Locate the cell with the specified text and output its [X, Y] center coordinate. 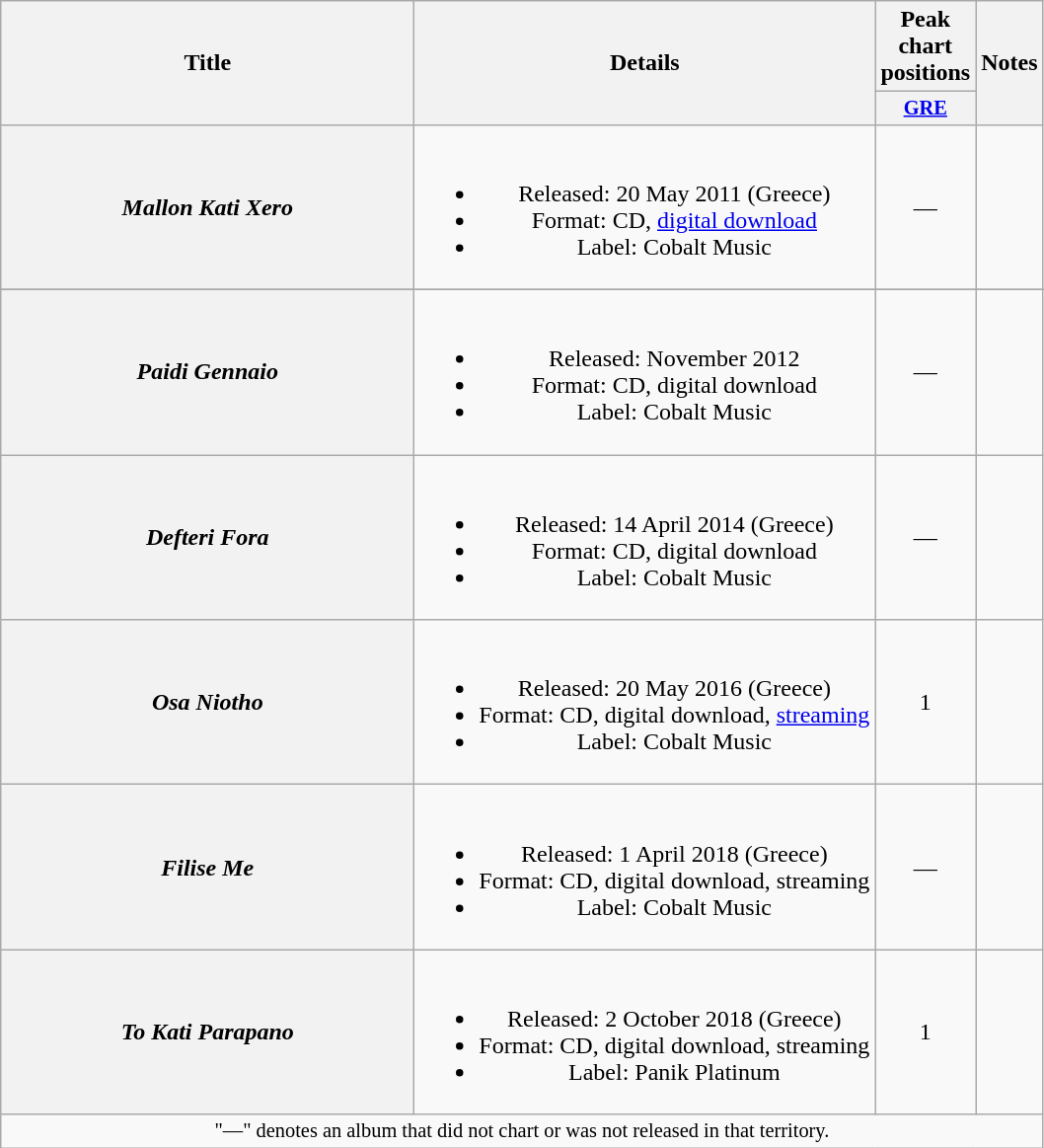
Peak chart positions [926, 46]
To Kati Parapano [207, 1033]
Released: 1 April 2018 (Greece)Format: CD, digital download, streamingLabel: Cobalt Music [645, 867]
Released: 2 October 2018 (Greece)Format: CD, digital download, streamingLabel: Panik Platinum [645, 1033]
"—" denotes an album that did not chart or was not released in that territory. [522, 1131]
Released: November 2012Format: CD, digital downloadLabel: Cobalt Music [645, 373]
Released: 14 April 2014 (Greece)Format: CD, digital downloadLabel: Cobalt Music [645, 537]
Defteri Fora [207, 537]
Released: 20 May 2011 (Greece)Format: CD, digital downloadLabel: Cobalt Music [645, 207]
Title [207, 63]
Details [645, 63]
Notes [1009, 63]
Paidi Gennaio [207, 373]
Mallon Kati Xero [207, 207]
Osa Niotho [207, 703]
Released: 20 May 2016 (Greece)Format: CD, digital download, streamingLabel: Cobalt Music [645, 703]
GRE [926, 109]
Filise Me [207, 867]
